Output the [x, y] coordinate of the center of the cell containing the given text.  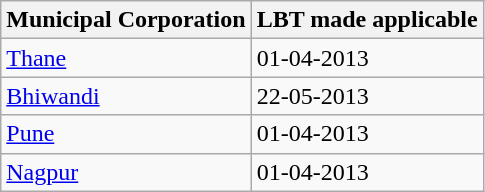
LBT made applicable [367, 20]
Bhiwandi [126, 96]
Thane [126, 58]
Pune [126, 134]
22-05-2013 [367, 96]
Nagpur [126, 172]
Municipal Corporation [126, 20]
